Detect which cell encompasses the target text, then output its (x, y) center coordinate. 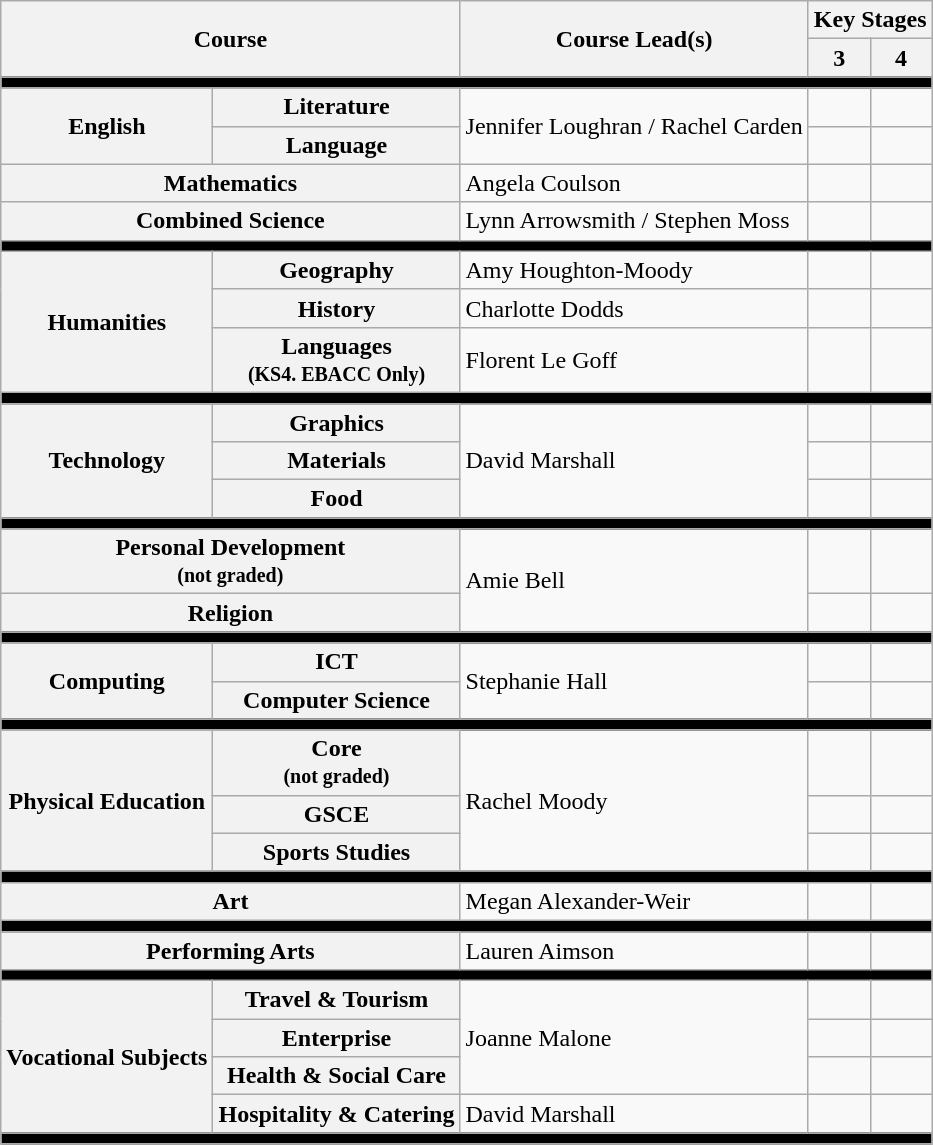
Computing (107, 681)
History (336, 308)
Lauren Aimson (634, 951)
Technology (107, 461)
Performing Arts (230, 951)
Joanne Malone (634, 1038)
Personal Development(not graded) (230, 562)
Literature (336, 107)
ICT (336, 662)
Rachel Moody (634, 800)
Travel & Tourism (336, 1000)
Hospitality & Catering (336, 1114)
Graphics (336, 423)
Physical Education (107, 800)
Megan Alexander-Weir (634, 901)
Florent Le Goff (634, 360)
Enterprise (336, 1038)
Materials (336, 461)
Amie Bell (634, 580)
Course Lead(s) (634, 39)
Computer Science (336, 700)
Food (336, 499)
Key Stages (870, 20)
Art (230, 901)
Geography (336, 270)
Stephanie Hall (634, 681)
Vocational Subjects (107, 1057)
Charlotte Dodds (634, 308)
Jennifer Loughran / Rachel Carden (634, 126)
3 (839, 58)
4 (901, 58)
Sports Studies (336, 852)
Course (230, 39)
Mathematics (230, 183)
Amy Houghton-Moody (634, 270)
Languages(KS4. EBACC Only) (336, 360)
Humanities (107, 322)
Core(not graded) (336, 762)
Language (336, 145)
Lynn Arrowsmith / Stephen Moss (634, 221)
Religion (230, 613)
English (107, 126)
GSCE (336, 814)
Combined Science (230, 221)
Angela Coulson (634, 183)
Health & Social Care (336, 1076)
